Capture the cell that displays the provided text and extract its (x, y) central coordinate. 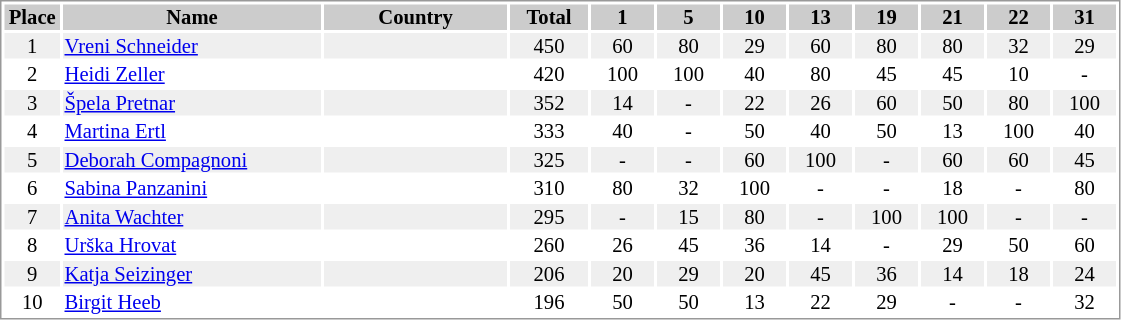
Birgit Heeb (192, 303)
420 (549, 75)
Place (32, 17)
295 (549, 217)
333 (549, 131)
24 (1084, 274)
Špela Pretnar (192, 103)
Heidi Zeller (192, 75)
15 (688, 217)
6 (32, 189)
7 (32, 217)
4 (32, 131)
8 (32, 245)
Urška Hrovat (192, 245)
Vreni Schneider (192, 46)
260 (549, 245)
2 (32, 75)
19 (886, 17)
3 (32, 103)
21 (952, 17)
325 (549, 160)
31 (1084, 17)
310 (549, 189)
9 (32, 274)
Martina Ertl (192, 131)
Anita Wachter (192, 217)
450 (549, 46)
Country (416, 17)
Deborah Compagnoni (192, 160)
Name (192, 17)
Katja Seizinger (192, 274)
196 (549, 303)
352 (549, 103)
Total (549, 17)
Sabina Panzanini (192, 189)
206 (549, 274)
